Provide the (X, Y) coordinate of the cell's center where the given text is located.  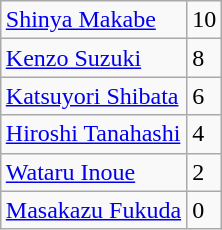
Kenzo Suzuki (93, 58)
8 (204, 58)
Masakazu Fukuda (93, 210)
2 (204, 172)
0 (204, 210)
Wataru Inoue (93, 172)
6 (204, 96)
4 (204, 134)
10 (204, 20)
Hiroshi Tanahashi (93, 134)
Shinya Makabe (93, 20)
Katsuyori Shibata (93, 96)
